Extract the (X, Y) coordinate from the center of the cell holding the provided text.  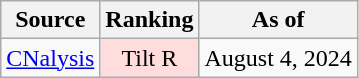
Tilt R (150, 58)
Source (50, 20)
As of (278, 20)
August 4, 2024 (278, 58)
Ranking (150, 20)
CNalysis (50, 58)
